Return the (X, Y) coordinate for the center point of the cell that contains the specified text.  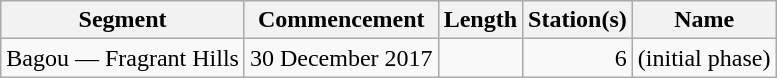
Name (704, 20)
30 December 2017 (341, 58)
(initial phase) (704, 58)
Station(s) (578, 20)
Length (480, 20)
6 (578, 58)
Bagou — Fragrant Hills (123, 58)
Commencement (341, 20)
Segment (123, 20)
